Detect which cell encompasses the target text, then output its (x, y) center coordinate. 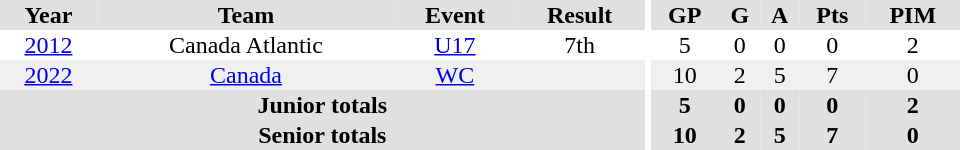
Canada (246, 75)
Junior totals (322, 105)
Event (455, 15)
U17 (455, 45)
Canada Atlantic (246, 45)
Pts (832, 15)
Year (48, 15)
7th (580, 45)
Team (246, 15)
WC (455, 75)
2022 (48, 75)
GP (684, 15)
A (780, 15)
Result (580, 15)
Senior totals (322, 135)
G (740, 15)
PIM (913, 15)
2012 (48, 45)
